Search for the cell housing the specified text and yield its [X, Y] center coordinate. 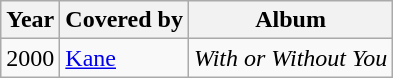
Kane [124, 58]
Album [290, 20]
With or Without You [290, 58]
2000 [30, 58]
Year [30, 20]
Covered by [124, 20]
